Capture the cell that displays the provided text and extract its [X, Y] central coordinate. 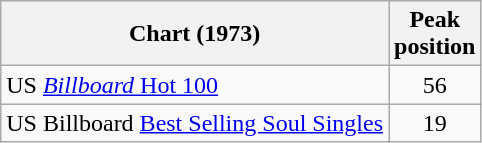
Peakposition [435, 34]
US Billboard Hot 100 [195, 85]
56 [435, 85]
19 [435, 123]
US Billboard Best Selling Soul Singles [195, 123]
Chart (1973) [195, 34]
